Pinpoint the cell where the given text exists, returning its [x, y] midpoint coordinate. 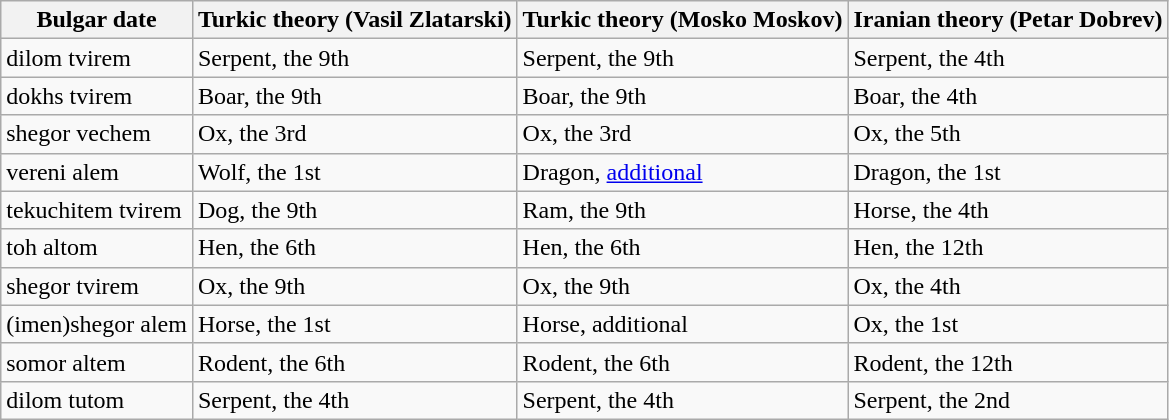
Horse, the 4th [1008, 210]
Turkic theory (Vasil Zlatarski) [354, 20]
shegor vechem [97, 134]
Dragon, the 1st [1008, 172]
Horse, the 1st [354, 324]
Turkic theory (Mosko Moskov) [682, 20]
Hen, the 12th [1008, 248]
Dog, the 9th [354, 210]
vereni alem [97, 172]
Boar, the 4th [1008, 96]
Wolf, the 1st [354, 172]
(imen)shegor alem [97, 324]
Ram, the 9th [682, 210]
Dragon, additional [682, 172]
dilom tvirem [97, 58]
Ox, the 4th [1008, 286]
shegor tvirem [97, 286]
somor altem [97, 362]
tekuchitem tvirem [97, 210]
Horse, additional [682, 324]
Bulgar date [97, 20]
toh altom [97, 248]
Iranian theory (Petar Dobrev) [1008, 20]
Ox, the 1st [1008, 324]
Ox, the 5th [1008, 134]
dokhs tvirem [97, 96]
dilom tutom [97, 400]
Rodent, the 12th [1008, 362]
Serpent, the 2nd [1008, 400]
